Locate the cell with the specified text and output its [x, y] center coordinate. 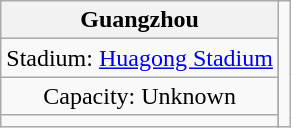
Guangzhou [140, 20]
Stadium: Huagong Stadium [140, 58]
Capacity: Unknown [140, 96]
